Search for the cell housing the specified text and yield its [X, Y] center coordinate. 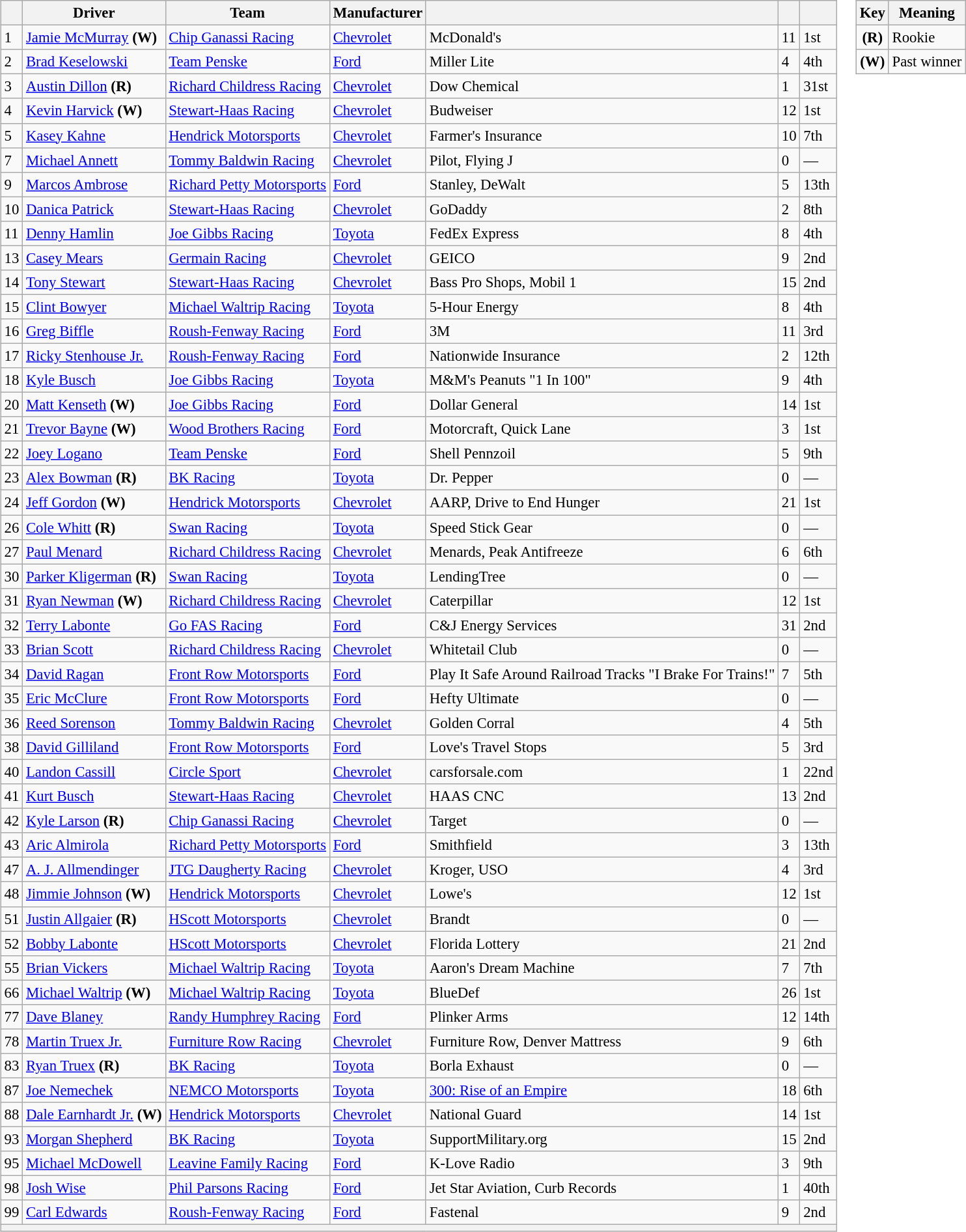
32 [12, 625]
BlueDef [601, 992]
Ryan Truex (R) [94, 1066]
Borla Exhaust [601, 1066]
38 [12, 748]
52 [12, 944]
Dollar General [601, 405]
12th [818, 356]
David Gilliland [94, 748]
Miller Lite [601, 62]
Cole Whitt (R) [94, 527]
Kurt Busch [94, 796]
23 [12, 478]
Clint Bowyer [94, 307]
NEMCO Motorsports [247, 1090]
Golden Corral [601, 723]
Jamie McMurray (W) [94, 38]
Hefty Ultimate [601, 699]
Ryan Newman (W) [94, 600]
78 [12, 1041]
Dale Earnhardt Jr. (W) [94, 1115]
Stanley, DeWalt [601, 184]
Jet Star Aviation, Curb Records [601, 1188]
Paul Menard [94, 552]
Alex Bowman (R) [94, 478]
Speed Stick Gear [601, 527]
Dow Chemical [601, 87]
Brandt [601, 919]
36 [12, 723]
33 [12, 649]
Smithfield [601, 845]
Manufacturer [378, 13]
JTG Daugherty Racing [247, 870]
93 [12, 1139]
Key [872, 13]
87 [12, 1090]
Leavine Family Racing [247, 1164]
Caterpillar [601, 600]
AARP, Drive to End Hunger [601, 503]
99 [12, 1212]
(R) [872, 38]
Wood Brothers Racing [247, 429]
20 [12, 405]
Driver [94, 13]
17 [12, 356]
Brian Vickers [94, 968]
Play It Safe Around Railroad Tracks "I Brake For Trains!" [601, 674]
Past winner [927, 62]
Meaning [927, 13]
Kroger, USO [601, 870]
Aaron's Dream Machine [601, 968]
22nd [818, 772]
Parker Kligerman (R) [94, 576]
Eric McClure [94, 699]
Joe Nemechek [94, 1090]
31st [818, 87]
Shell Pennzoil [601, 454]
National Guard [601, 1115]
300: Rise of an Empire [601, 1090]
51 [12, 919]
C&J Energy Services [601, 625]
41 [12, 796]
Furniture Row Racing [247, 1041]
Phil Parsons Racing [247, 1188]
30 [12, 576]
16 [12, 331]
47 [12, 870]
Landon Cassill [94, 772]
77 [12, 1016]
(W) [872, 62]
Nationwide Insurance [601, 356]
Love's Travel Stops [601, 748]
Florida Lottery [601, 944]
3M [601, 331]
Austin Dillon (R) [94, 87]
Ricky Stenhouse Jr. [94, 356]
42 [12, 821]
8th [818, 209]
Germain Racing [247, 258]
Furniture Row, Denver Mattress [601, 1041]
83 [12, 1066]
McDonald's [601, 38]
SupportMilitary.org [601, 1139]
Danica Patrick [94, 209]
40 [12, 772]
14th [818, 1016]
Brian Scott [94, 649]
Jeff Gordon (W) [94, 503]
27 [12, 552]
Joey Logano [94, 454]
LendingTree [601, 576]
24 [12, 503]
43 [12, 845]
Fastenal [601, 1212]
Aric Almirola [94, 845]
Go FAS Racing [247, 625]
Plinker Arms [601, 1016]
Target [601, 821]
M&M's Peanuts "1 In 100" [601, 380]
Farmer's Insurance [601, 135]
Menards, Peak Antifreeze [601, 552]
Rookie [927, 38]
GoDaddy [601, 209]
Dave Blaney [94, 1016]
Brad Keselowski [94, 62]
A. J. Allmendinger [94, 870]
Michael McDowell [94, 1164]
Martin Truex Jr. [94, 1041]
Bobby Labonte [94, 944]
95 [12, 1164]
Casey Mears [94, 258]
Whitetail Club [601, 649]
55 [12, 968]
Terry Labonte [94, 625]
35 [12, 699]
Marcos Ambrose [94, 184]
Randy Humphrey Racing [247, 1016]
22 [12, 454]
Team [247, 13]
Reed Sorenson [94, 723]
Josh Wise [94, 1188]
Lowe's [601, 894]
Michael Waltrip (W) [94, 992]
Denny Hamlin [94, 233]
Pilot, Flying J [601, 160]
Budweiser [601, 111]
Jimmie Johnson (W) [94, 894]
Tony Stewart [94, 283]
Kasey Kahne [94, 135]
K-Love Radio [601, 1164]
34 [12, 674]
David Ragan [94, 674]
Carl Edwards [94, 1212]
carsforsale.com [601, 772]
Kyle Larson (R) [94, 821]
Bass Pro Shops, Mobil 1 [601, 283]
Morgan Shepherd [94, 1139]
6 [789, 552]
88 [12, 1115]
Kevin Harvick (W) [94, 111]
5-Hour Energy [601, 307]
GEICO [601, 258]
HAAS CNC [601, 796]
Motorcraft, Quick Lane [601, 429]
Circle Sport [247, 772]
Dr. Pepper [601, 478]
Trevor Bayne (W) [94, 429]
40th [818, 1188]
48 [12, 894]
Michael Annett [94, 160]
98 [12, 1188]
Matt Kenseth (W) [94, 405]
FedEx Express [601, 233]
Greg Biffle [94, 331]
Kyle Busch [94, 380]
Justin Allgaier (R) [94, 919]
66 [12, 992]
